For the text-containing cell, return its midpoint in [x, y] coordinate format. 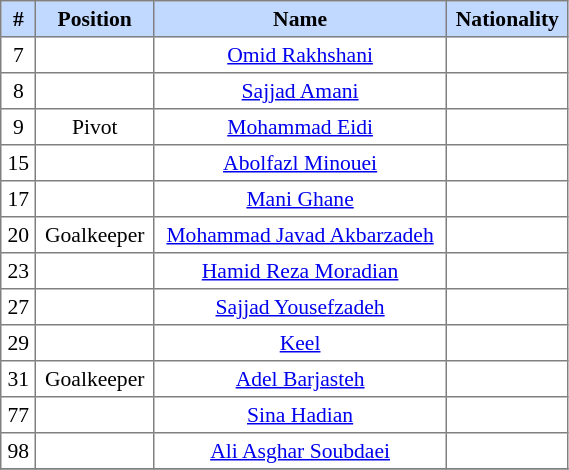
Sajjad Amani [300, 91]
# [18, 19]
29 [18, 343]
Hamid Reza Moradian [300, 271]
9 [18, 127]
Keel [300, 343]
23 [18, 271]
77 [18, 415]
15 [18, 163]
31 [18, 379]
Name [300, 19]
8 [18, 91]
Adel Barjasteh [300, 379]
Position [95, 19]
Mohammad Javad Akbarzadeh [300, 235]
7 [18, 55]
Abolfazl Minouei [300, 163]
20 [18, 235]
Sajjad Yousefzadeh [300, 307]
Nationality [508, 19]
27 [18, 307]
Pivot [95, 127]
Ali Asghar Soubdaei [300, 451]
Omid Rakhshani [300, 55]
17 [18, 199]
Sina Hadian [300, 415]
Mohammad Eidi [300, 127]
98 [18, 451]
Mani Ghane [300, 199]
